Capture the cell that displays the provided text and extract its (x, y) central coordinate. 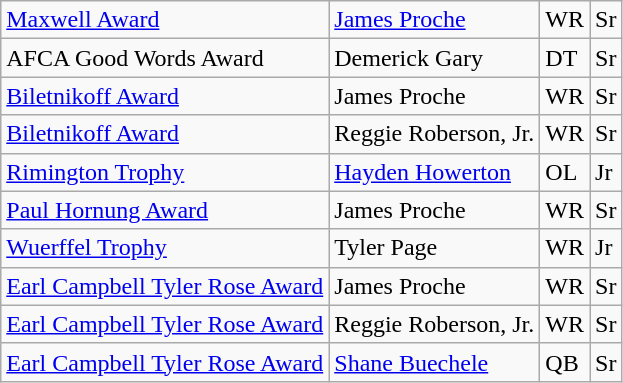
Shane Buechele (434, 362)
Tyler Page (434, 248)
Wuerffel Trophy (165, 248)
Maxwell Award (165, 20)
Rimington Trophy (165, 172)
DT (565, 58)
Hayden Howerton (434, 172)
Paul Hornung Award (165, 210)
QB (565, 362)
AFCA Good Words Award (165, 58)
OL (565, 172)
Demerick Gary (434, 58)
